From the cell containing the given text, extract its center point as (X, Y) coordinate. 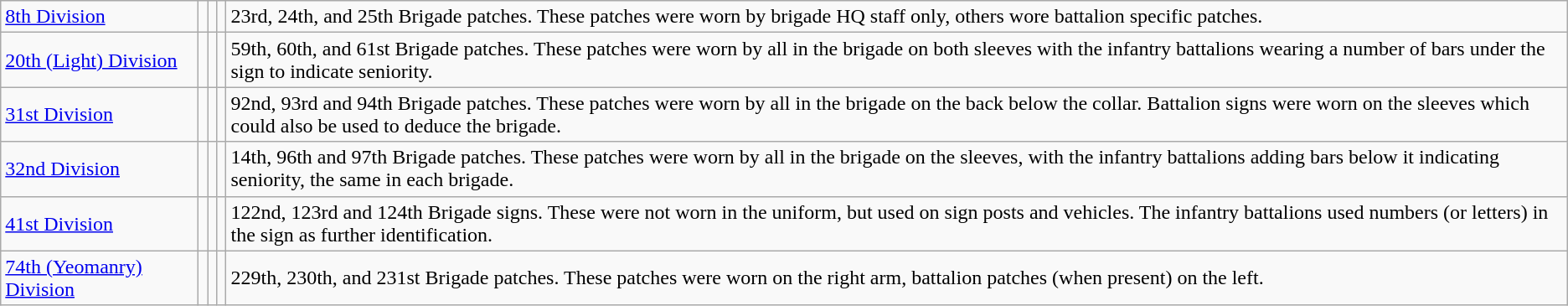
229th, 230th, and 231st Brigade patches. These patches were worn on the right arm, battalion patches (when present) on the left. (896, 278)
74th (Yeomanry) Division (100, 278)
8th Division (100, 17)
41st Division (100, 223)
23rd, 24th, and 25th Brigade patches. These patches were worn by brigade HQ staff only, others wore battalion specific patches. (896, 17)
32nd Division (100, 169)
20th (Light) Division (100, 60)
31st Division (100, 114)
